Extract the [X, Y] coordinate from the center of the cell holding the provided text.  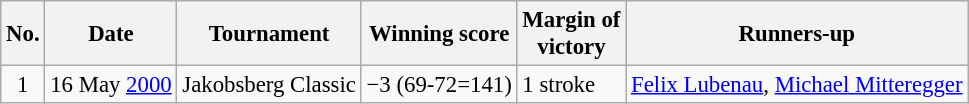
16 May 2000 [111, 85]
Felix Lubenau, Michael Mitteregger [797, 85]
Tournament [269, 34]
1 [23, 85]
−3 (69-72=141) [439, 85]
Jakobsberg Classic [269, 85]
Runners-up [797, 34]
Date [111, 34]
No. [23, 34]
Winning score [439, 34]
1 stroke [572, 85]
Margin ofvictory [572, 34]
